Return the (x, y) coordinate for the center point of the cell that contains the specified text.  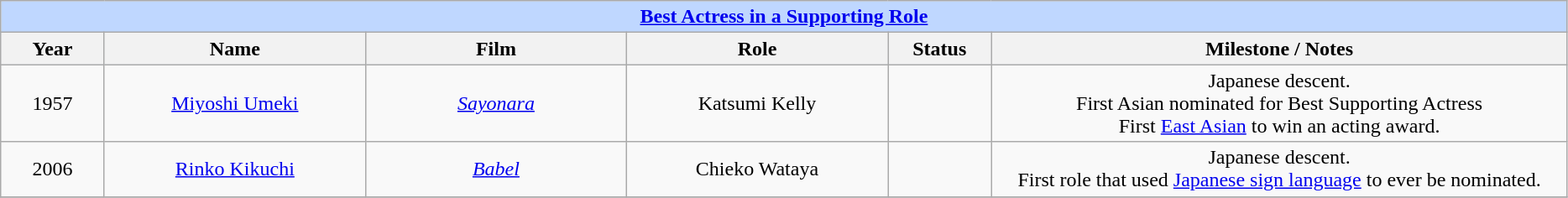
Film (495, 49)
2006 (53, 169)
Milestone / Notes (1279, 49)
Japanese descent.First Asian nominated for Best Supporting ActressFirst East Asian to win an acting award. (1279, 103)
Best Actress in a Supporting Role (784, 17)
1957 (53, 103)
Role (757, 49)
Katsumi Kelly (757, 103)
Chieko Wataya (757, 169)
Name (235, 49)
Sayonara (495, 103)
Year (53, 49)
Japanese descent.First role that used Japanese sign language to ever be nominated. (1279, 169)
Babel (495, 169)
Status (940, 49)
Rinko Kikuchi (235, 169)
Miyoshi Umeki (235, 103)
